Capture the cell that displays the provided text and extract its [x, y] central coordinate. 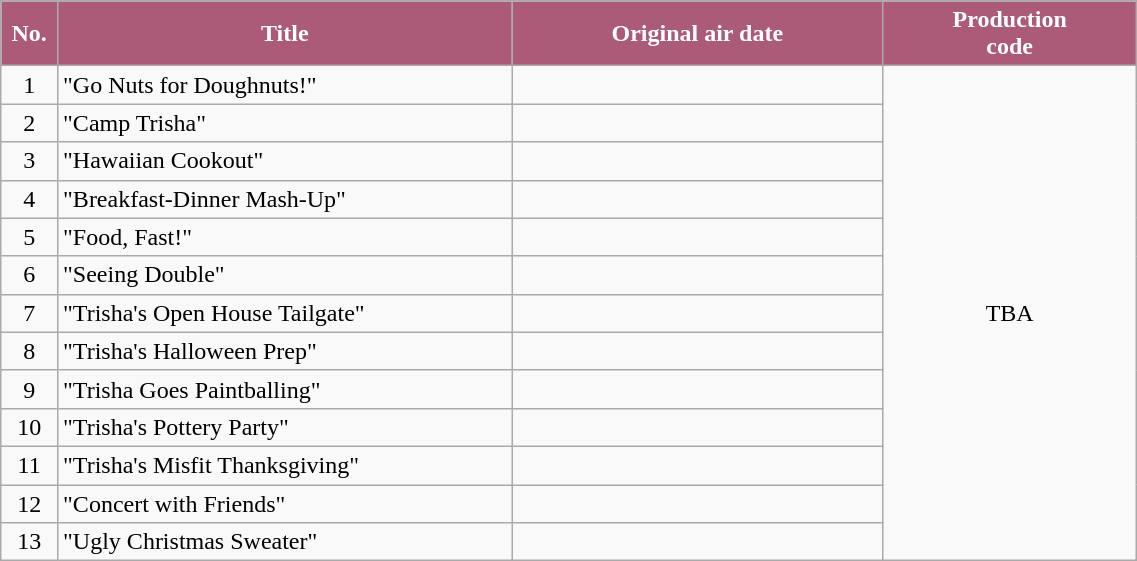
"Concert with Friends" [285, 503]
No. [30, 34]
"Camp Trisha" [285, 123]
TBA [1010, 314]
12 [30, 503]
Productioncode [1010, 34]
2 [30, 123]
13 [30, 542]
"Trisha's Pottery Party" [285, 427]
6 [30, 275]
Title [285, 34]
"Seeing Double" [285, 275]
Original air date [698, 34]
3 [30, 161]
10 [30, 427]
"Hawaiian Cookout" [285, 161]
9 [30, 389]
11 [30, 465]
"Trisha's Open House Tailgate" [285, 313]
1 [30, 85]
4 [30, 199]
"Trisha's Halloween Prep" [285, 351]
"Trisha's Misfit Thanksgiving" [285, 465]
7 [30, 313]
"Ugly Christmas Sweater" [285, 542]
8 [30, 351]
"Breakfast-Dinner Mash-Up" [285, 199]
"Food, Fast!" [285, 237]
5 [30, 237]
"Go Nuts for Doughnuts!" [285, 85]
"Trisha Goes Paintballing" [285, 389]
